Detect which cell encompasses the target text, then output its [x, y] center coordinate. 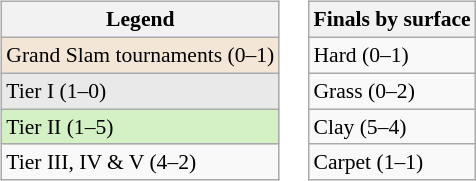
Finals by surface [392, 20]
Tier II (1–5) [140, 127]
Clay (5–4) [392, 127]
Grass (0–2) [392, 91]
Tier III, IV & V (4–2) [140, 162]
Tier I (1–0) [140, 91]
Carpet (1–1) [392, 162]
Legend [140, 20]
Grand Slam tournaments (0–1) [140, 55]
Hard (0–1) [392, 55]
